For the text-containing cell, return its midpoint in [X, Y] coordinate format. 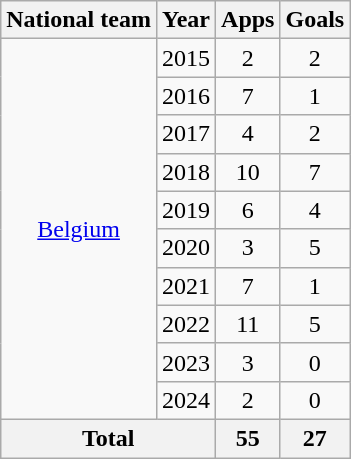
2022 [186, 324]
Goals [315, 20]
2019 [186, 210]
2021 [186, 286]
11 [248, 324]
2018 [186, 172]
2020 [186, 248]
10 [248, 172]
2024 [186, 400]
2023 [186, 362]
Year [186, 20]
2017 [186, 134]
National team [79, 20]
Apps [248, 20]
Total [108, 438]
2015 [186, 58]
6 [248, 210]
2016 [186, 96]
55 [248, 438]
Belgium [79, 230]
27 [315, 438]
